Return [X, Y] of the center of cell containing provided text 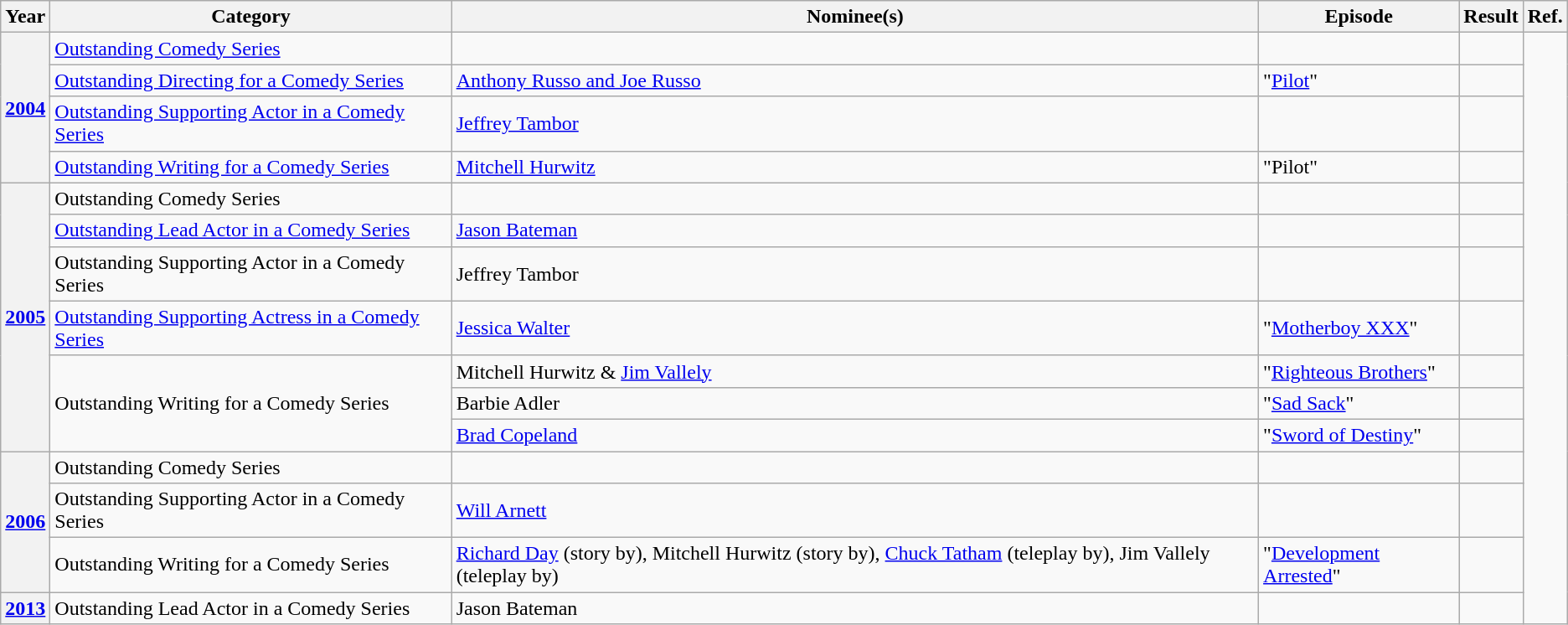
Episode [1359, 17]
Outstanding Directing for a Comedy Series [251, 80]
"Righteous Brothers" [1359, 371]
Jessica Walter [854, 328]
Will Arnett [854, 511]
Result [1491, 17]
Category [251, 17]
Mitchell Hurwitz [854, 167]
Outstanding Supporting Actress in a Comedy Series [251, 328]
"Motherboy XXX" [1359, 328]
2013 [25, 608]
2005 [25, 317]
Ref. [1545, 17]
Mitchell Hurwitz & Jim Vallely [854, 371]
Barbie Adler [854, 403]
Nominee(s) [854, 17]
Year [25, 17]
"Development Arrested" [1359, 565]
2004 [25, 107]
"Sword of Destiny" [1359, 435]
"Sad Sack" [1359, 403]
Anthony Russo and Joe Russo [854, 80]
Richard Day (story by), Mitchell Hurwitz (story by), Chuck Tatham (teleplay by), Jim Vallely (teleplay by) [854, 565]
Brad Copeland [854, 435]
2006 [25, 521]
